Pinpoint the cell where the given text exists, returning its (X, Y) midpoint coordinate. 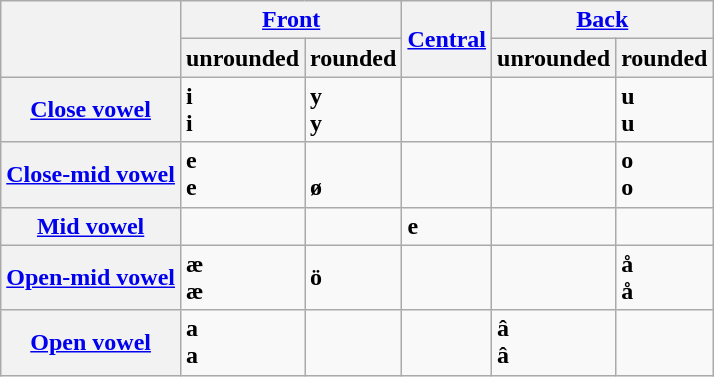
å å (664, 278)
a a (242, 342)
â â (554, 342)
Close vowel (91, 110)
æ æ (242, 278)
Open vowel (91, 342)
Mid vowel (91, 226)
u u (664, 110)
Front (290, 20)
Central (447, 39)
ø (354, 174)
Open-mid vowel (91, 278)
ö (354, 278)
e e (242, 174)
y y (354, 110)
Back (602, 20)
e (447, 226)
i i (242, 110)
Close-mid vowel (91, 174)
o o (664, 174)
